Detect which cell encompasses the target text, then output its (X, Y) center coordinate. 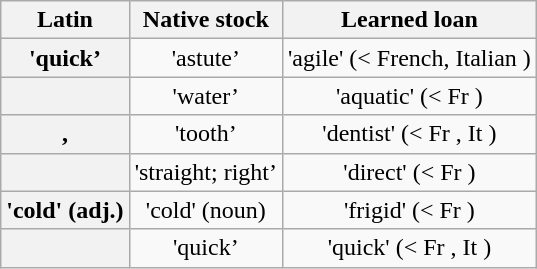
Learned loan (410, 20)
'direct' (< Fr ) (410, 172)
'quick' (< Fr , It ) (410, 248)
'agile' (< French, Italian ) (410, 58)
'water’ (206, 96)
'dentist' (< Fr , It ) (410, 134)
'cold' (adj.) (65, 210)
Native stock (206, 20)
'cold' (noun) (206, 210)
'straight; right’ (206, 172)
'astute’ (206, 58)
Latin (65, 20)
, (65, 134)
'tooth’ (206, 134)
'frigid' (< Fr ) (410, 210)
'aquatic' (< Fr ) (410, 96)
